Provide the [X, Y] coordinate of the cell's center where the given text is located.  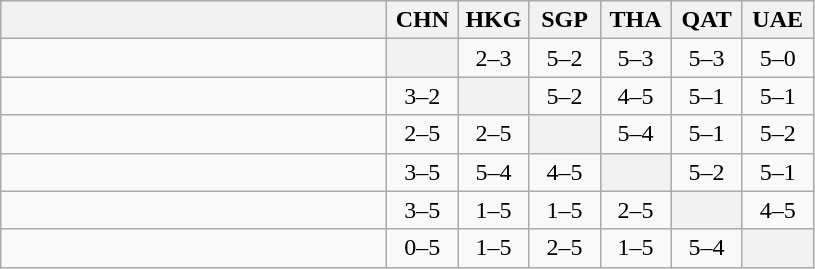
0–5 [422, 248]
5–0 [778, 58]
SGP [564, 20]
3–2 [422, 96]
2–3 [494, 58]
HKG [494, 20]
QAT [706, 20]
CHN [422, 20]
UAE [778, 20]
THA [636, 20]
